From the cell containing the given text, extract its center point as [X, Y] coordinate. 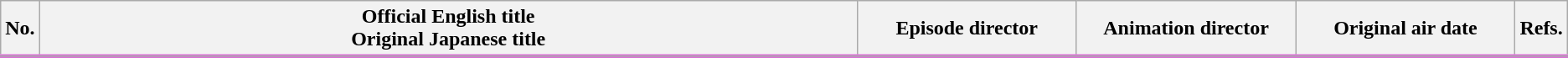
Refs. [1541, 29]
No. [20, 29]
Episode director [967, 29]
Original air date [1406, 29]
Official English title Original Japanese title [448, 29]
Animation director [1186, 29]
